Capture the cell that displays the provided text and extract its (x, y) central coordinate. 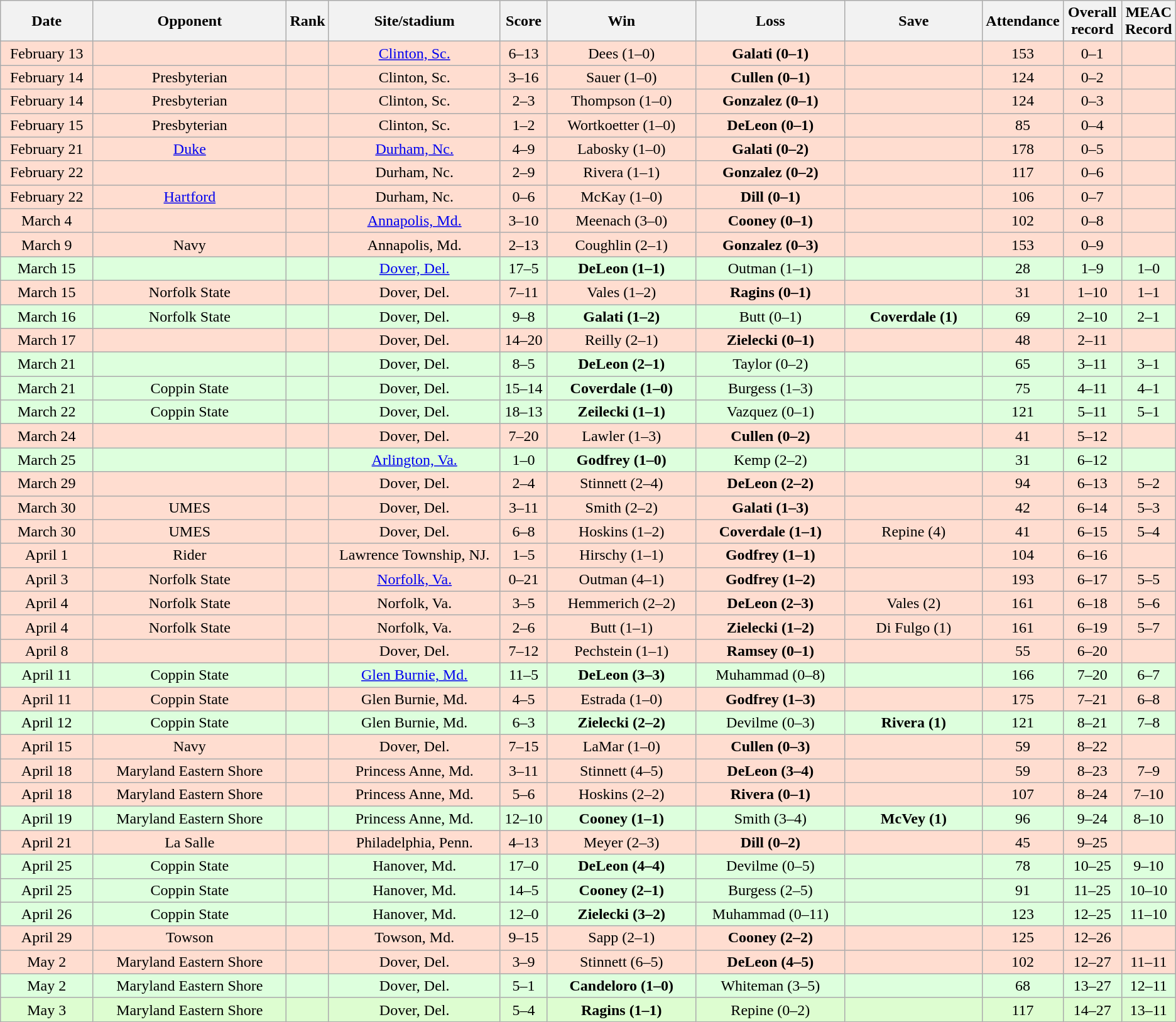
Hirschy (1–1) (622, 555)
Rivera (1–1) (622, 173)
March 25 (46, 460)
14–5 (523, 890)
Muhammad (0–11) (770, 914)
Labosky (1–0) (622, 149)
Coverdale (1–0) (622, 388)
April 15 (46, 747)
Estrada (1–0) (622, 699)
11–25 (1092, 890)
Coughlin (2–1) (622, 244)
Cullen (0–2) (770, 436)
45 (1023, 842)
Dill (0–1) (770, 197)
DeLeon (1–1) (622, 268)
Godfrey (1–3) (770, 699)
11–10 (1148, 914)
Stinnett (2–4) (622, 484)
Rivera (0–1) (770, 795)
March 22 (46, 412)
6–16 (1092, 555)
April 19 (46, 818)
Outman (1–1) (770, 268)
0–2 (1092, 77)
Di Fulgo (1) (913, 627)
DeLeon (2–2) (770, 484)
Cooney (2–1) (622, 890)
14–27 (1092, 1009)
Hoskins (1–2) (622, 531)
78 (1023, 866)
12–27 (1092, 962)
Wortkoetter (1–0) (622, 125)
February 13 (46, 53)
8–24 (1092, 795)
Butt (0–1) (770, 316)
7–21 (1092, 699)
Repine (4) (913, 531)
Gonzalez (0–2) (770, 173)
DeLeon (2–3) (770, 603)
Overall record (1092, 21)
DeLeon (0–1) (770, 125)
Coverdale (1) (913, 316)
2–1 (1148, 316)
4–11 (1092, 388)
Attendance (1023, 21)
6–12 (1092, 460)
Godfrey (1–2) (770, 579)
1–10 (1092, 292)
8–23 (1092, 771)
Philadelphia, Penn. (415, 842)
10–25 (1092, 866)
Ramsey (0–1) (770, 651)
85 (1023, 125)
Duke (190, 149)
February 15 (46, 125)
Sapp (2–1) (622, 938)
6–18 (1092, 603)
MEAC Record (1148, 21)
9–24 (1092, 818)
Win (622, 21)
Opponent (190, 21)
125 (1023, 938)
Vales (2) (913, 603)
7–11 (523, 292)
Cullen (0–1) (770, 77)
0–7 (1092, 197)
Kemp (2–2) (770, 460)
4–9 (523, 149)
Galati (0–2) (770, 149)
Zielecki (1–2) (770, 627)
Candeloro (1–0) (622, 986)
Reilly (2–1) (622, 340)
3–1 (1148, 364)
0–3 (1092, 101)
7–10 (1148, 795)
15–14 (523, 388)
42 (1023, 508)
Thompson (1–0) (622, 101)
Galati (1–2) (622, 316)
0–4 (1092, 125)
March 24 (46, 436)
0–21 (523, 579)
DeLeon (4–5) (770, 962)
Smith (3–4) (770, 818)
107 (1023, 795)
La Salle (190, 842)
DeLeon (4–4) (622, 866)
Galati (0–1) (770, 53)
Godfrey (1–1) (770, 555)
7–15 (523, 747)
Burgess (2–5) (770, 890)
123 (1023, 914)
8–22 (1092, 747)
Ragins (1–1) (622, 1009)
6–19 (1092, 627)
Dees (1–0) (622, 53)
94 (1023, 484)
96 (1023, 818)
Zielecki (2–2) (622, 723)
DeLeon (2–1) (622, 364)
Zielecki (0–1) (770, 340)
Rider (190, 555)
Devilme (0–5) (770, 866)
8–10 (1148, 818)
Taylor (0–2) (770, 364)
2–13 (523, 244)
McKay (1–0) (622, 197)
Muhammad (0–8) (770, 675)
Save (913, 21)
12–0 (523, 914)
Whiteman (3–5) (770, 986)
Galati (1–3) (770, 508)
Dill (0–2) (770, 842)
Date (46, 21)
5–3 (1148, 508)
DeLeon (3–3) (622, 675)
12–10 (523, 818)
Outman (4–1) (622, 579)
12–11 (1148, 986)
6–15 (1092, 531)
12–25 (1092, 914)
28 (1023, 268)
Site/stadium (415, 21)
5–5 (1148, 579)
9–10 (1148, 866)
55 (1023, 651)
1–2 (523, 125)
2–11 (1092, 340)
8–21 (1092, 723)
0–8 (1092, 220)
9–8 (523, 316)
Burgess (1–3) (770, 388)
Ragins (0–1) (770, 292)
6–17 (1092, 579)
5–2 (1148, 484)
Cooney (2–2) (770, 938)
April 21 (46, 842)
8–5 (523, 364)
May 3 (46, 1009)
2–10 (1092, 316)
18–13 (523, 412)
2–6 (523, 627)
Pechstein (1–1) (622, 651)
Arlington, Va. (415, 460)
Stinnett (6–5) (622, 962)
175 (1023, 699)
7–9 (1148, 771)
9–15 (523, 938)
7–12 (523, 651)
Towson (190, 938)
3–16 (523, 77)
Meyer (2–3) (622, 842)
75 (1023, 388)
April 26 (46, 914)
March 16 (46, 316)
Cooney (1–1) (622, 818)
Lawler (1–3) (622, 436)
April 3 (46, 579)
Devilme (0–3) (770, 723)
13–11 (1148, 1009)
April 29 (46, 938)
0–9 (1092, 244)
Repine (0–2) (770, 1009)
193 (1023, 579)
10–10 (1148, 890)
3–5 (523, 603)
1–1 (1148, 292)
6–14 (1092, 508)
McVey (1) (913, 818)
106 (1023, 197)
0–5 (1092, 149)
11–11 (1148, 962)
6–20 (1092, 651)
104 (1023, 555)
4–5 (523, 699)
Vales (1–2) (622, 292)
March 29 (46, 484)
2–9 (523, 173)
April 8 (46, 651)
3–9 (523, 962)
4–13 (523, 842)
12–26 (1092, 938)
Sauer (1–0) (622, 77)
Smith (2–2) (622, 508)
Vazquez (0–1) (770, 412)
Stinnett (4–5) (622, 771)
17–5 (523, 268)
14–20 (523, 340)
Butt (1–1) (622, 627)
91 (1023, 890)
Godfrey (1–0) (622, 460)
Loss (770, 21)
February 21 (46, 149)
April 12 (46, 723)
4–1 (1148, 388)
7–8 (1148, 723)
Coverdale (1–1) (770, 531)
Meenach (3–0) (622, 220)
48 (1023, 340)
6–3 (523, 723)
Rank (308, 21)
Rivera (1) (913, 723)
13–27 (1092, 986)
2–4 (523, 484)
Score (523, 21)
0–1 (1092, 53)
March 4 (46, 220)
1–9 (1092, 268)
Zielecki (3–2) (622, 914)
DeLeon (3–4) (770, 771)
6–7 (1148, 675)
178 (1023, 149)
69 (1023, 316)
5–12 (1092, 436)
11–5 (523, 675)
Lawrence Township, NJ. (415, 555)
Gonzalez (0–1) (770, 101)
April 1 (46, 555)
Hoskins (2–2) (622, 795)
March 9 (46, 244)
68 (1023, 986)
Hartford (190, 197)
17–0 (523, 866)
9–25 (1092, 842)
1–5 (523, 555)
3–10 (523, 220)
5–7 (1148, 627)
2–3 (523, 101)
Zeilecki (1–1) (622, 412)
Cooney (0–1) (770, 220)
Gonzalez (0–3) (770, 244)
Towson, Md. (415, 938)
Cullen (0–3) (770, 747)
March 17 (46, 340)
LaMar (1–0) (622, 747)
65 (1023, 364)
Hemmerich (2–2) (622, 603)
166 (1023, 675)
5–11 (1092, 412)
